Return [X, Y] of the center of cell containing provided text 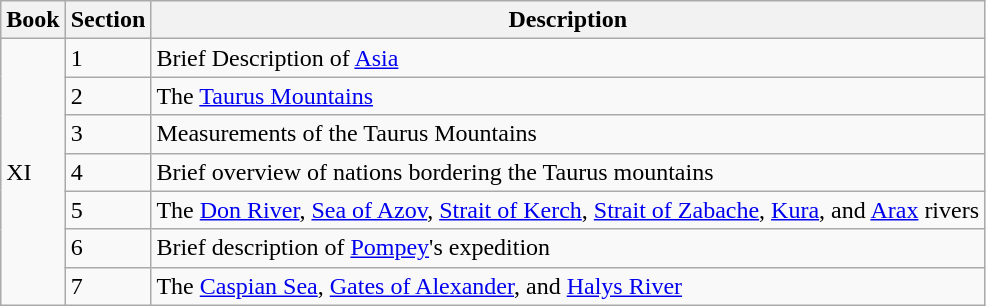
Brief description of Pompey's expedition [568, 248]
Brief Description of Asia [568, 58]
1 [108, 58]
XI [33, 172]
Description [568, 20]
Brief overview of nations bordering the Taurus mountains [568, 172]
The Taurus Mountains [568, 96]
The Caspian Sea, Gates of Alexander, and Halys River [568, 286]
Book [33, 20]
5 [108, 210]
7 [108, 286]
Section [108, 20]
3 [108, 134]
2 [108, 96]
6 [108, 248]
Measurements of the Taurus Mountains [568, 134]
The Don River, Sea of Azov, Strait of Kerch, Strait of Zabache, Kura, and Arax rivers [568, 210]
4 [108, 172]
